Identify which cell holds the provided text, then report its [x, y] central coordinate. 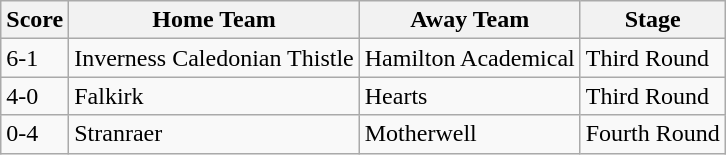
Hamilton Academical [470, 58]
Stage [652, 20]
6-1 [35, 58]
4-0 [35, 96]
Fourth Round [652, 134]
Away Team [470, 20]
Inverness Caledonian Thistle [214, 58]
Home Team [214, 20]
Stranraer [214, 134]
0-4 [35, 134]
Score [35, 20]
Hearts [470, 96]
Motherwell [470, 134]
Falkirk [214, 96]
